For the text-containing cell, return its midpoint in (x, y) coordinate format. 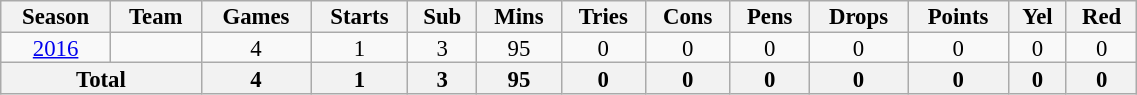
Games (256, 16)
Starts (360, 16)
Total (101, 78)
Pens (770, 16)
Team (156, 16)
Sub (442, 16)
Points (958, 16)
Cons (688, 16)
Red (1101, 16)
Season (56, 16)
2016 (56, 48)
Drops (858, 16)
Mins (520, 16)
Yel (1037, 16)
Tries (603, 16)
